Output the (x, y) coordinate of the center of the cell containing the given text.  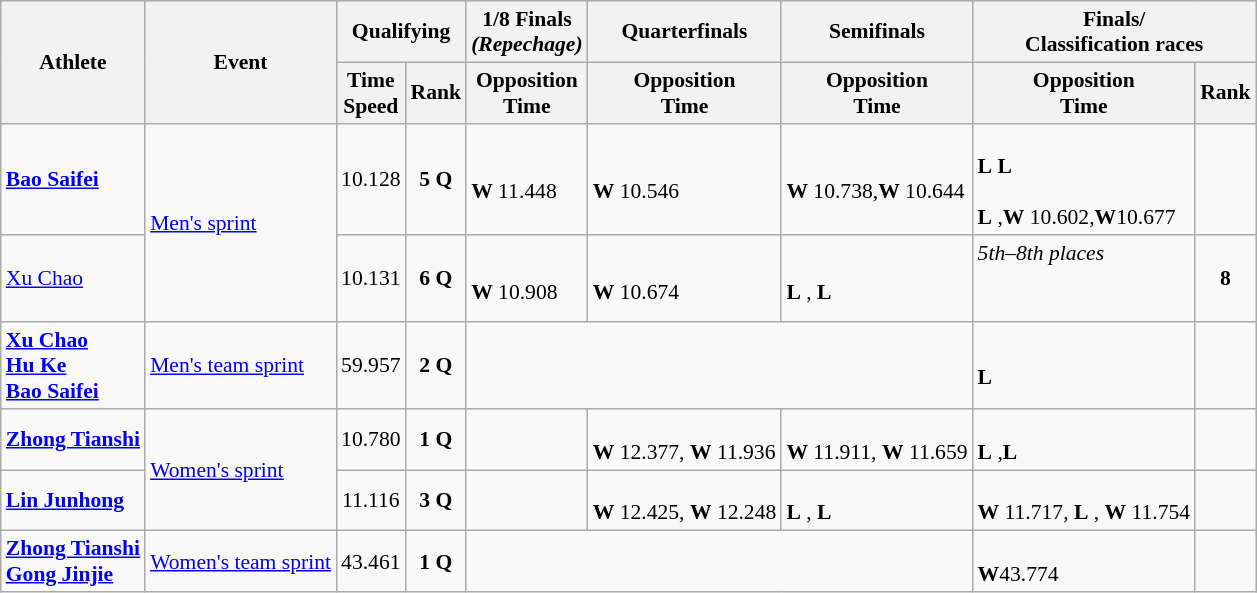
3 Q (436, 500)
W 10.908 (527, 280)
Men's team sprint (240, 366)
Xu ChaoHu KeBao Saifei (73, 366)
W 10.674 (685, 280)
Semifinals (876, 32)
L ,L (1084, 440)
Finals/Classification races (1114, 32)
W 10.546 (685, 179)
6 Q (436, 280)
L (1084, 366)
Lin Junhong (73, 500)
W 11.448 (527, 179)
W 11.717, L , W 11.754 (1084, 500)
W 12.425, W 12.248 (685, 500)
L L L ,W 10.602,W10.677 (1084, 179)
W 11.911, W 11.659 (876, 440)
43.461 (370, 562)
Zhong Tianshi (73, 440)
W 10.738,W 10.644 (876, 179)
Xu Chao (73, 280)
10.131 (370, 280)
Women's sprint (240, 470)
Bao Saifei (73, 179)
1/8 Finals(Repechage) (527, 32)
Quarterfinals (685, 32)
Qualifying (401, 32)
11.116 (370, 500)
Women's team sprint (240, 562)
W 12.377, W 11.936 (685, 440)
TimeSpeed (370, 92)
5th–8th places (1084, 280)
Athlete (73, 62)
8 (1226, 280)
Zhong TianshiGong Jinjie (73, 562)
W43.774 (1084, 562)
5 Q (436, 179)
10.780 (370, 440)
10.128 (370, 179)
Event (240, 62)
2 Q (436, 366)
59.957 (370, 366)
Men's sprint (240, 222)
